Output the (x, y) coordinate of the center of the cell containing the given text.  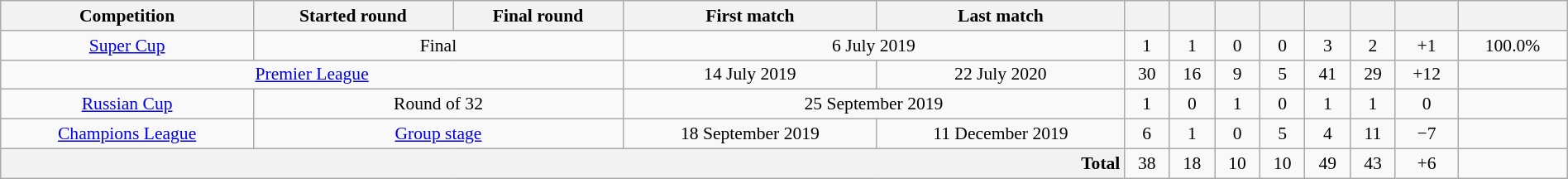
+12 (1427, 75)
Champions League (127, 134)
Group stage (438, 134)
41 (1328, 75)
Round of 32 (438, 104)
49 (1328, 163)
14 July 2019 (749, 75)
100.0% (1513, 46)
Started round (352, 16)
Final (438, 46)
Last match (1001, 16)
Final round (538, 16)
Total (562, 163)
25 September 2019 (873, 104)
Russian Cup (127, 104)
4 (1328, 134)
29 (1373, 75)
First match (749, 16)
18 (1193, 163)
43 (1373, 163)
6 (1146, 134)
11 December 2019 (1001, 134)
16 (1193, 75)
2 (1373, 46)
+1 (1427, 46)
22 July 2020 (1001, 75)
30 (1146, 75)
38 (1146, 163)
−7 (1427, 134)
3 (1328, 46)
6 July 2019 (873, 46)
18 September 2019 (749, 134)
Super Cup (127, 46)
9 (1237, 75)
Premier League (313, 75)
Competition (127, 16)
+6 (1427, 163)
11 (1373, 134)
